From the cell containing the given text, extract its center point as [x, y] coordinate. 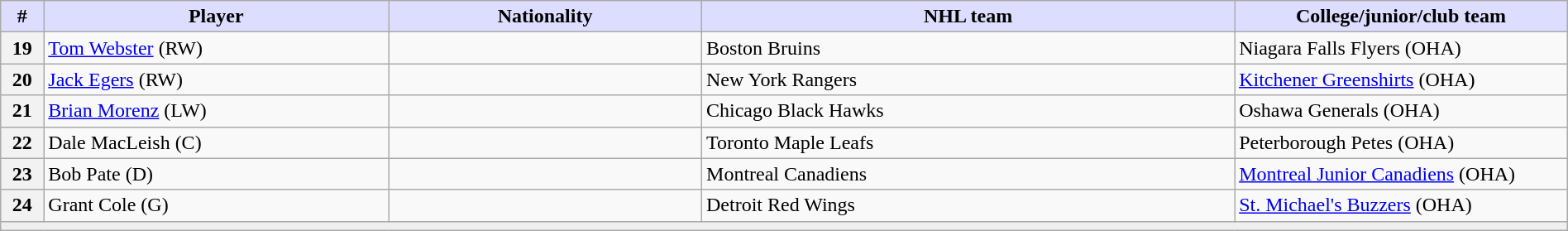
Bob Pate (D) [217, 174]
Kitchener Greenshirts (OHA) [1401, 79]
Jack Egers (RW) [217, 79]
Tom Webster (RW) [217, 48]
Brian Morenz (LW) [217, 111]
Niagara Falls Flyers (OHA) [1401, 48]
20 [22, 79]
NHL team [968, 17]
22 [22, 142]
Montreal Canadiens [968, 174]
Chicago Black Hawks [968, 111]
Dale MacLeish (C) [217, 142]
Grant Cole (G) [217, 205]
21 [22, 111]
Boston Bruins [968, 48]
Montreal Junior Canadiens (OHA) [1401, 174]
24 [22, 205]
# [22, 17]
Toronto Maple Leafs [968, 142]
New York Rangers [968, 79]
Player [217, 17]
19 [22, 48]
Oshawa Generals (OHA) [1401, 111]
College/junior/club team [1401, 17]
Detroit Red Wings [968, 205]
Peterborough Petes (OHA) [1401, 142]
Nationality [546, 17]
23 [22, 174]
St. Michael's Buzzers (OHA) [1401, 205]
